Provide the [x, y] coordinate of the cell's center where the given text is located.  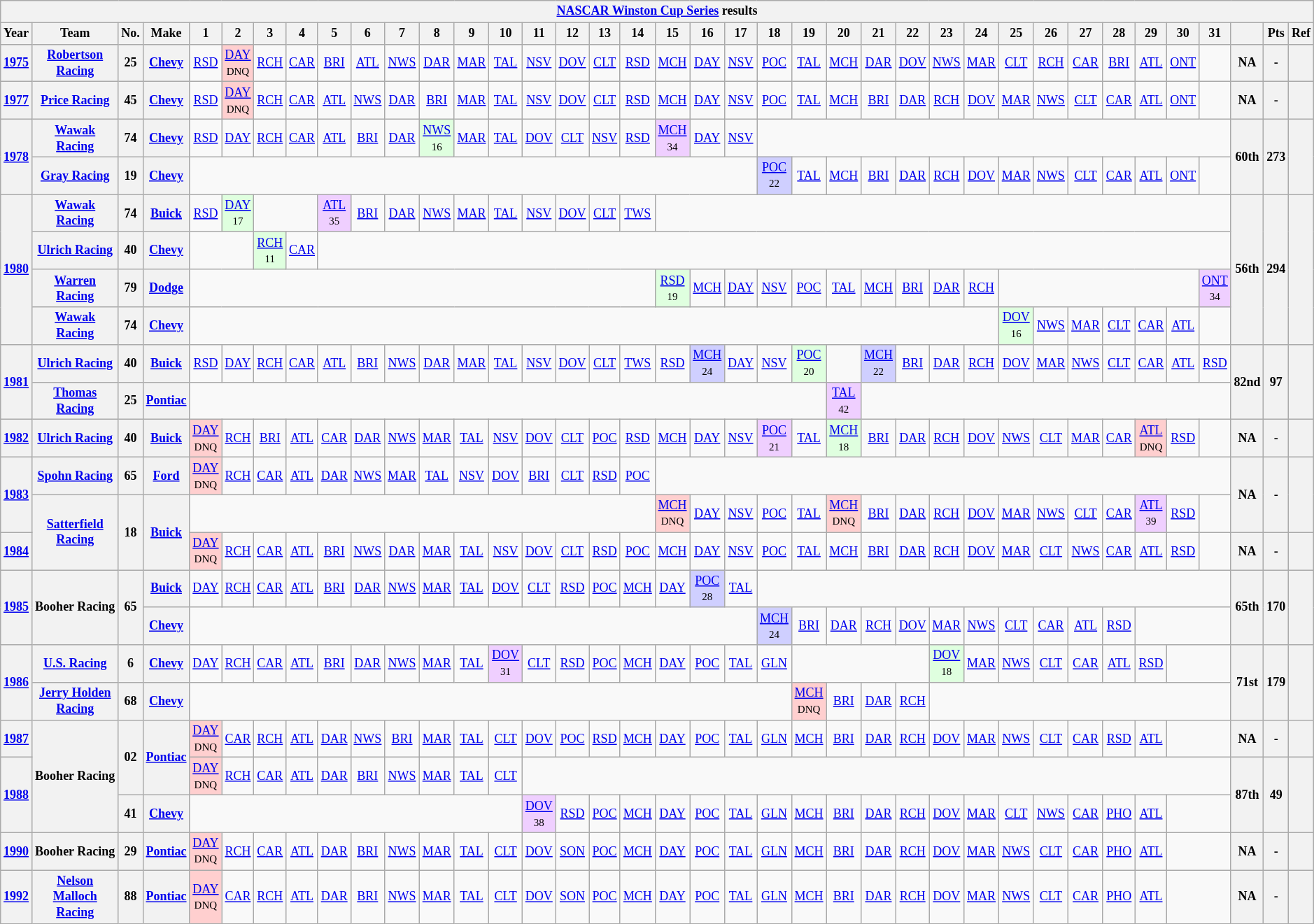
MCH34 [672, 138]
17 [741, 34]
97 [1276, 382]
41 [130, 814]
ATL35 [334, 213]
1983 [17, 494]
56th [1247, 270]
Robertson Racing [75, 63]
10 [506, 34]
DOV38 [539, 814]
POC21 [775, 439]
1987 [17, 739]
20 [844, 34]
Year [17, 34]
RSD19 [672, 288]
49 [1276, 795]
Pts [1276, 34]
7 [402, 34]
Make [167, 34]
Price Racing [75, 101]
NWS16 [437, 138]
Thomas Racing [75, 401]
NASCAR Winston Cup Series results [657, 11]
60th [1247, 157]
82nd [1247, 382]
Gray Racing [75, 176]
30 [1183, 34]
Jerry Holden Racing [75, 702]
POC20 [809, 363]
DOV18 [947, 664]
4 [302, 34]
21 [879, 34]
RCH11 [270, 250]
273 [1276, 157]
3 [270, 34]
POC22 [775, 176]
1 [206, 34]
TAL42 [844, 401]
1986 [17, 683]
294 [1276, 270]
23 [947, 34]
02 [130, 757]
16 [707, 34]
8 [437, 34]
U.S. Racing [75, 664]
88 [130, 897]
POC28 [707, 588]
Team [75, 34]
1990 [17, 851]
ONT34 [1215, 288]
1981 [17, 382]
DOV31 [506, 664]
13 [605, 34]
Ref [1301, 34]
1980 [17, 270]
ATLDNQ [1151, 439]
1985 [17, 607]
No. [130, 34]
87th [1247, 795]
12 [572, 34]
DAY17 [238, 213]
DOV16 [1016, 326]
MCH18 [844, 439]
71st [1247, 683]
Satterfield Racing [75, 532]
65th [1247, 607]
11 [539, 34]
31 [1215, 34]
22 [912, 34]
170 [1276, 607]
9 [472, 34]
28 [1119, 34]
79 [130, 288]
1978 [17, 157]
27 [1086, 34]
24 [982, 34]
ATL39 [1151, 513]
15 [672, 34]
5 [334, 34]
Spohn Racing [75, 476]
1975 [17, 63]
1982 [17, 439]
1977 [17, 101]
1984 [17, 551]
179 [1276, 683]
Nelson Malloch Racing [75, 897]
14 [637, 34]
1992 [17, 897]
Dodge [167, 288]
1988 [17, 795]
45 [130, 101]
68 [130, 702]
Ford [167, 476]
26 [1051, 34]
MCH22 [879, 363]
Warren Racing [75, 288]
2 [238, 34]
